Scan for the cell matching the given text and deliver its (x, y) coordinate at center. 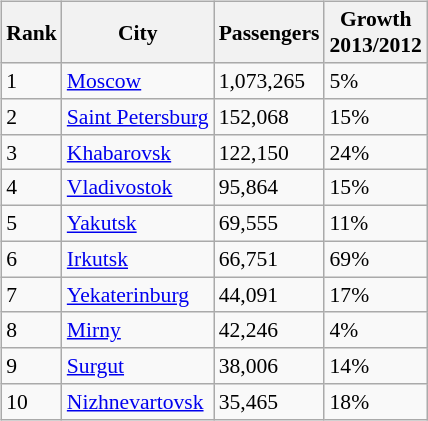
Nizhnevartovsk (138, 402)
3 (32, 152)
18% (375, 402)
Khabarovsk (138, 152)
122,150 (270, 152)
69% (375, 259)
44,091 (270, 295)
10 (32, 402)
95,864 (270, 188)
4 (32, 188)
5% (375, 81)
2 (32, 117)
11% (375, 223)
66,751 (270, 259)
Rank (32, 32)
38,006 (270, 366)
35,465 (270, 402)
6 (32, 259)
14% (375, 366)
5 (32, 223)
42,246 (270, 330)
9 (32, 366)
24% (375, 152)
69,555 (270, 223)
Passengers (270, 32)
4% (375, 330)
Saint Petersburg (138, 117)
Vladivostok (138, 188)
Moscow (138, 81)
City (138, 32)
152,068 (270, 117)
1,073,265 (270, 81)
1 (32, 81)
Yekaterinburg (138, 295)
Yakutsk (138, 223)
8 (32, 330)
Mirny (138, 330)
Irkutsk (138, 259)
Surgut (138, 366)
17% (375, 295)
7 (32, 295)
Growth2013/2012 (375, 32)
